Determine the [x, y] coordinate at the center of the cell enclosing the given text.  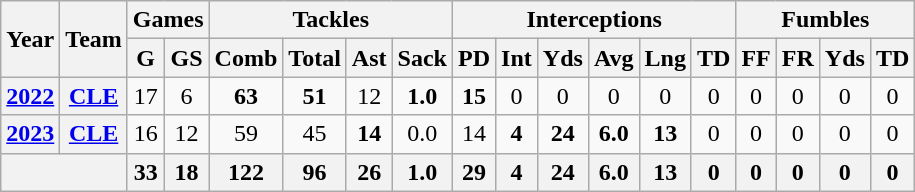
FF [756, 58]
6 [186, 96]
122 [246, 172]
0.0 [422, 134]
Tackles [330, 20]
63 [246, 96]
2022 [30, 96]
Year [30, 39]
Team [94, 39]
G [146, 58]
Total [315, 58]
45 [315, 134]
PD [474, 58]
Interceptions [594, 20]
Sack [422, 58]
FR [798, 58]
Comb [246, 58]
96 [315, 172]
17 [146, 96]
Ast [369, 58]
Lng [665, 58]
15 [474, 96]
18 [186, 172]
51 [315, 96]
29 [474, 172]
Avg [614, 58]
26 [369, 172]
Fumbles [826, 20]
Int [517, 58]
Games [168, 20]
2023 [30, 134]
16 [146, 134]
GS [186, 58]
33 [146, 172]
59 [246, 134]
